Pinpoint the cell where the given text exists, returning its [x, y] midpoint coordinate. 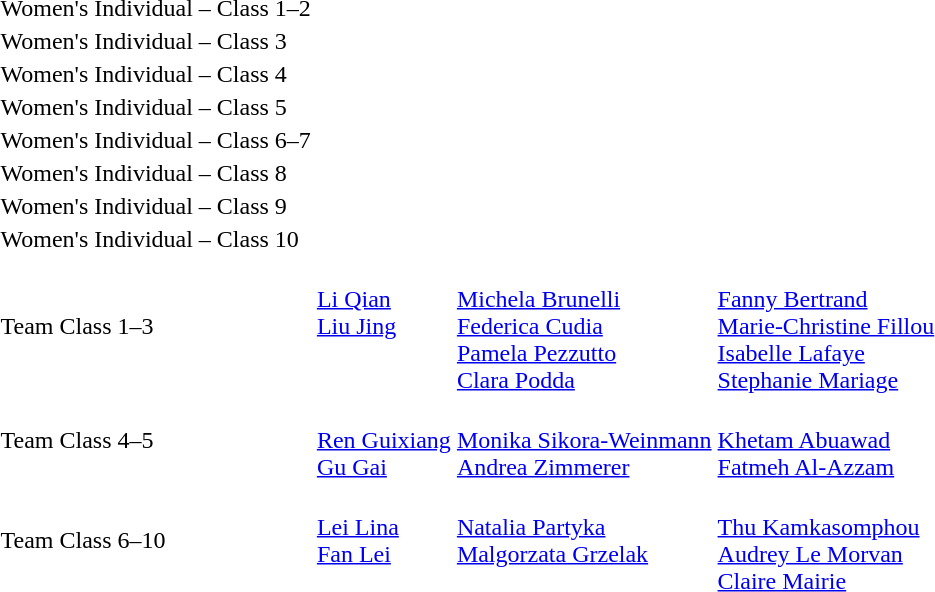
Michela Brunelli Federica Cudia Pamela Pezzutto Clara Podda [584, 326]
Ren Guixiang Gu Gai [384, 440]
Li Qian Liu Jing [384, 326]
Monika Sikora-Weinmann Andrea Zimmerer [584, 440]
